From the cell containing the given text, extract its center point as (X, Y) coordinate. 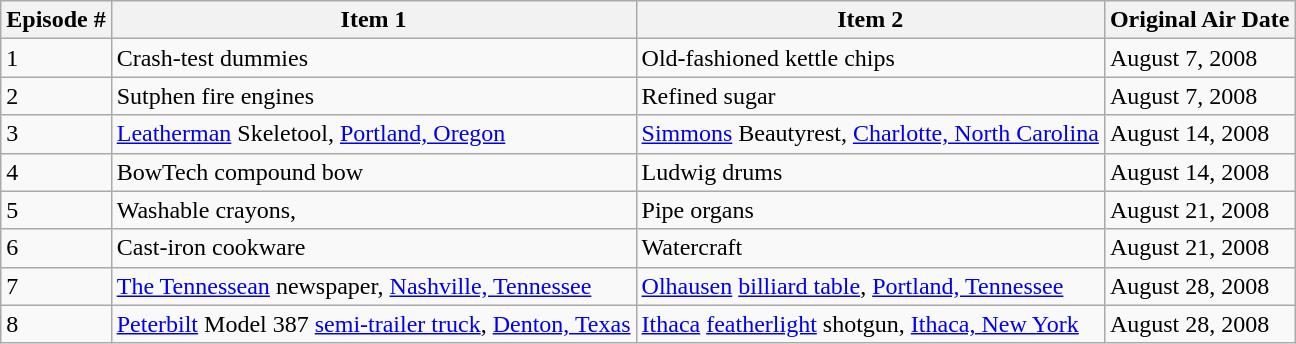
Peterbilt Model 387 semi-trailer truck, Denton, Texas (374, 324)
4 (56, 172)
Ludwig drums (870, 172)
Sutphen fire engines (374, 96)
Ithaca featherlight shotgun, Ithaca, New York (870, 324)
Cast-iron cookware (374, 248)
Item 1 (374, 20)
5 (56, 210)
Pipe organs (870, 210)
8 (56, 324)
2 (56, 96)
7 (56, 286)
The Tennessean newspaper, Nashville, Tennessee (374, 286)
Old-fashioned kettle chips (870, 58)
Item 2 (870, 20)
3 (56, 134)
BowTech compound bow (374, 172)
Watercraft (870, 248)
Original Air Date (1200, 20)
Olhausen billiard table, Portland, Tennessee (870, 286)
1 (56, 58)
Refined sugar (870, 96)
Washable crayons, (374, 210)
Simmons Beautyrest, Charlotte, North Carolina (870, 134)
Episode # (56, 20)
Crash-test dummies (374, 58)
6 (56, 248)
Leatherman Skeletool, Portland, Oregon (374, 134)
